Output the (X, Y) coordinate of the center of the cell containing the given text.  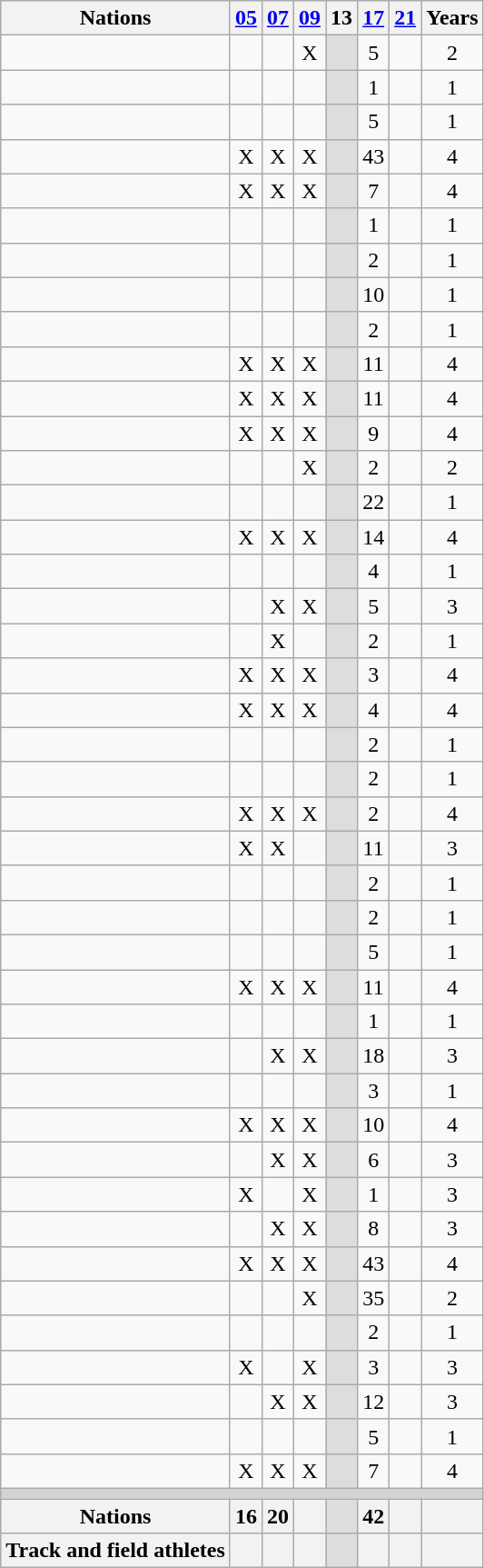
13 (341, 18)
42 (374, 1515)
8 (374, 1229)
14 (374, 537)
18 (374, 1056)
12 (374, 1402)
21 (405, 18)
Years (452, 18)
35 (374, 1298)
Track and field athletes (116, 1551)
09 (309, 18)
9 (374, 434)
07 (278, 18)
16 (245, 1515)
6 (374, 1160)
22 (374, 503)
17 (374, 18)
20 (278, 1515)
05 (245, 18)
